Identify which cell holds the provided text, then report its (x, y) central coordinate. 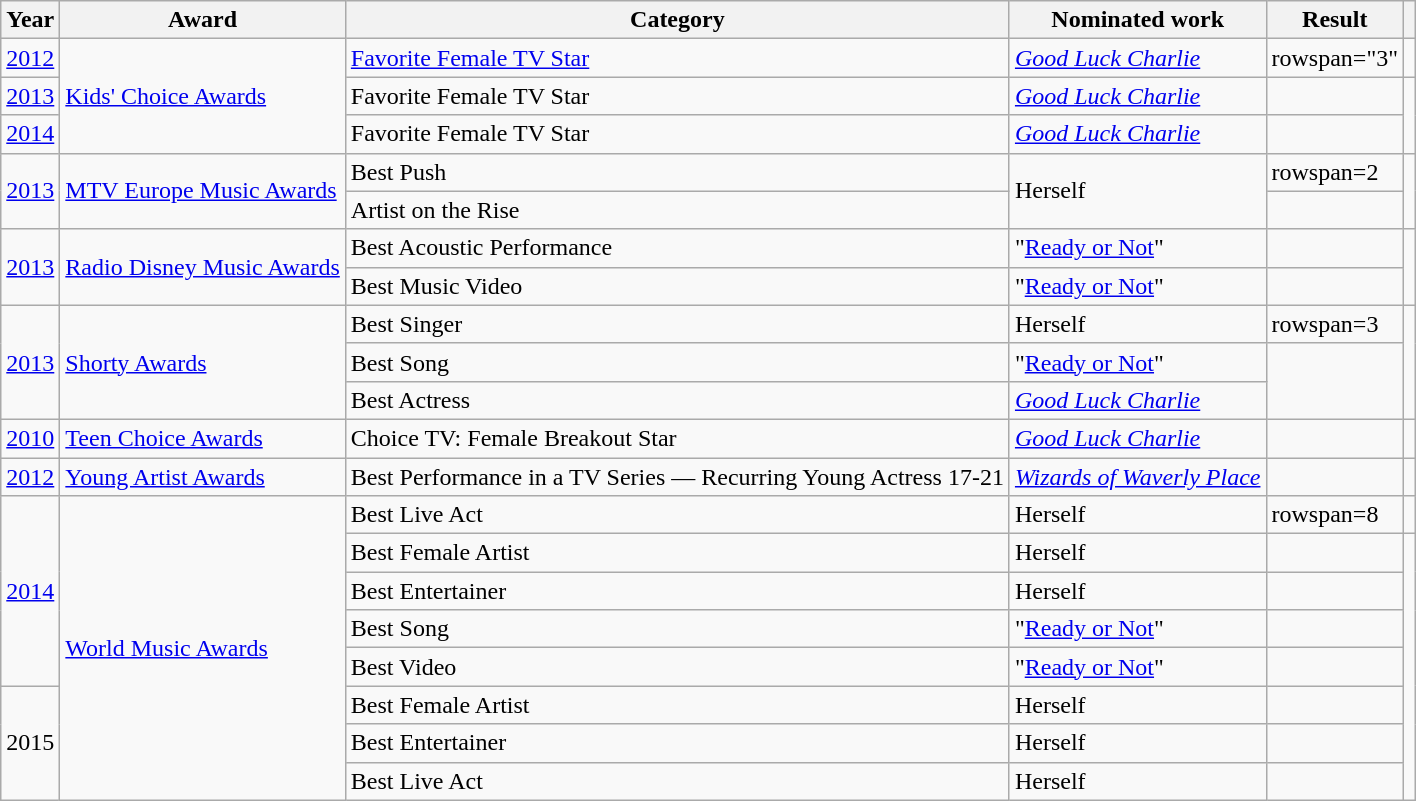
Nominated work (1138, 20)
Teen Choice Awards (203, 438)
rowspan=8 (1335, 515)
Best Acoustic Performance (677, 248)
2015 (30, 743)
Award (203, 20)
Artist on the Rise (677, 210)
Shorty Awards (203, 362)
2010 (30, 438)
Best Singer (677, 324)
Best Music Video (677, 286)
Best Video (677, 667)
World Music Awards (203, 648)
Best Actress (677, 400)
Category (677, 20)
Best Push (677, 172)
rowspan=2 (1335, 172)
MTV Europe Music Awards (203, 191)
Radio Disney Music Awards (203, 267)
Result (1335, 20)
Year (30, 20)
Kids' Choice Awards (203, 96)
Choice TV: Female Breakout Star (677, 438)
Wizards of Waverly Place (1138, 477)
Best Performance in a TV Series — Recurring Young Actress 17-21 (677, 477)
rowspan=3 (1335, 324)
Young Artist Awards (203, 477)
rowspan="3" (1335, 58)
